Search for the cell housing the specified text and yield its (x, y) center coordinate. 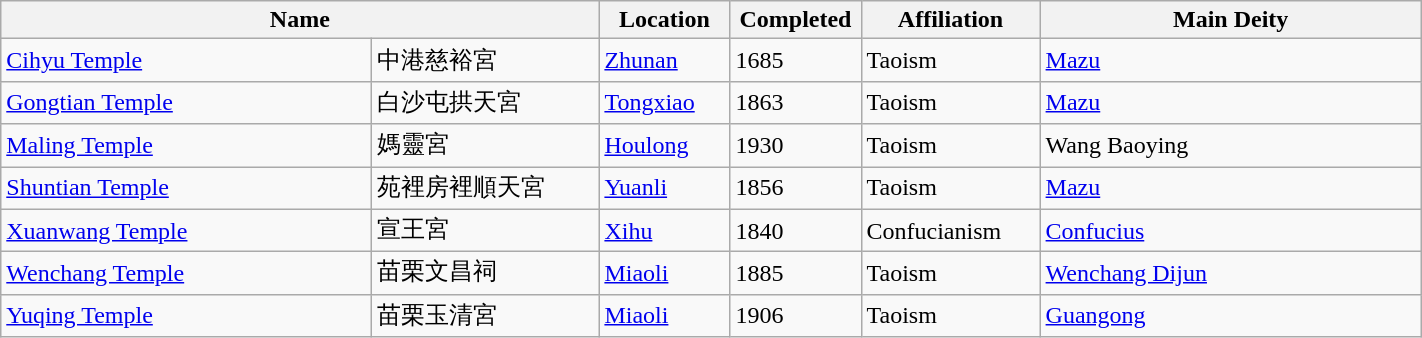
Cihyu Temple (186, 60)
Xihu (664, 230)
中港慈裕宮 (486, 60)
Name (300, 20)
Yuanli (664, 188)
白沙屯拱天宮 (486, 102)
苗栗文昌祠 (486, 274)
Tongxiao (664, 102)
1685 (796, 60)
Gongtian Temple (186, 102)
Guangong (1230, 316)
Xuanwang Temple (186, 230)
媽靈宮 (486, 146)
Yuqing Temple (186, 316)
1930 (796, 146)
1840 (796, 230)
Maling Temple (186, 146)
Wang Baoying (1230, 146)
1856 (796, 188)
1906 (796, 316)
Zhunan (664, 60)
Main Deity (1230, 20)
1863 (796, 102)
Confucius (1230, 230)
Location (664, 20)
1885 (796, 274)
苑裡房裡順天宮 (486, 188)
Confucianism (950, 230)
苗栗玉清宮 (486, 316)
Houlong (664, 146)
Wenchang Dijun (1230, 274)
Shuntian Temple (186, 188)
宣王宮 (486, 230)
Affiliation (950, 20)
Completed (796, 20)
Wenchang Temple (186, 274)
